Return the [x, y] coordinate for the center point of the cell that contains the specified text.  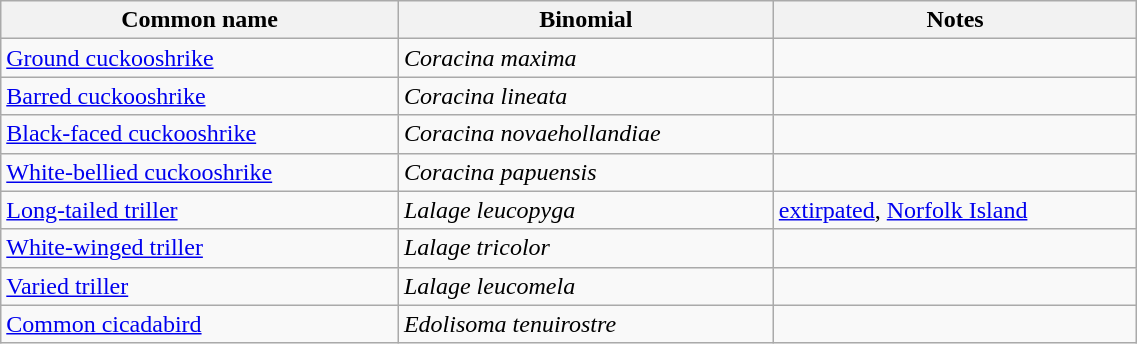
Coracina papuensis [586, 172]
Coracina maxima [586, 58]
Coracina lineata [586, 96]
White-winged triller [200, 248]
Lalage leucomela [586, 286]
Barred cuckooshrike [200, 96]
Coracina novaehollandiae [586, 134]
Binomial [586, 20]
Long-tailed triller [200, 210]
Black-faced cuckooshrike [200, 134]
Lalage tricolor [586, 248]
extirpated, Norfolk Island [955, 210]
White-bellied cuckooshrike [200, 172]
Common cicadabird [200, 324]
Common name [200, 20]
Notes [955, 20]
Lalage leucopyga [586, 210]
Edolisoma tenuirostre [586, 324]
Varied triller [200, 286]
Ground cuckooshrike [200, 58]
